Search for the cell housing the specified text and yield its (x, y) center coordinate. 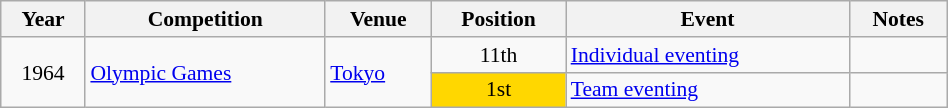
Olympic Games (205, 72)
Tokyo (378, 72)
1st (498, 90)
Team eventing (708, 90)
Individual eventing (708, 55)
Event (708, 19)
11th (498, 55)
Position (498, 19)
1964 (44, 72)
Notes (898, 19)
Competition (205, 19)
Venue (378, 19)
Year (44, 19)
